Return [x, y] of the center of cell containing provided text 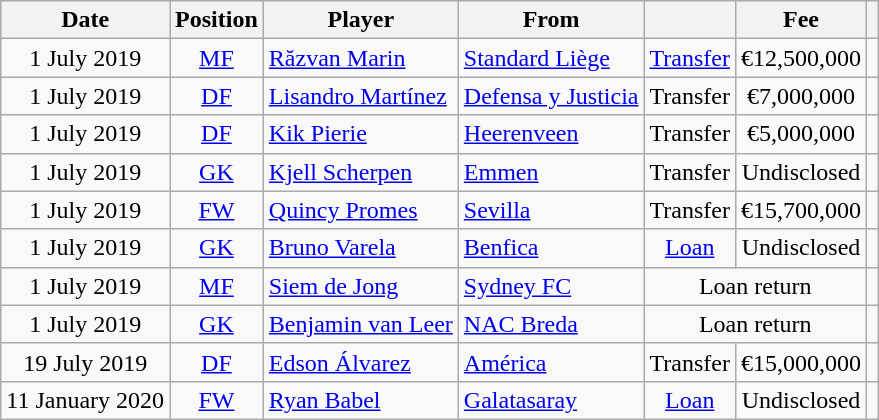
From [551, 20]
19 July 2019 [86, 362]
€5,000,000 [800, 134]
Edson Álvarez [360, 362]
€15,000,000 [800, 362]
Lisandro Martínez [360, 96]
Kjell Scherpen [360, 172]
€15,700,000 [800, 210]
11 January 2020 [86, 400]
Kik Pierie [360, 134]
Sevilla [551, 210]
Heerenveen [551, 134]
Defensa y Justicia [551, 96]
Siem de Jong [360, 286]
Benfica [551, 248]
Fee [800, 20]
€7,000,000 [800, 96]
Position [217, 20]
Standard Liège [551, 58]
Galatasaray [551, 400]
América [551, 362]
€12,500,000 [800, 58]
Date [86, 20]
Ryan Babel [360, 400]
Emmen [551, 172]
Quincy Promes [360, 210]
Bruno Varela [360, 248]
Sydney FC [551, 286]
NAC Breda [551, 324]
Răzvan Marin [360, 58]
Player [360, 20]
Benjamin van Leer [360, 324]
